Pinpoint the cell where the given text exists, returning its [X, Y] midpoint coordinate. 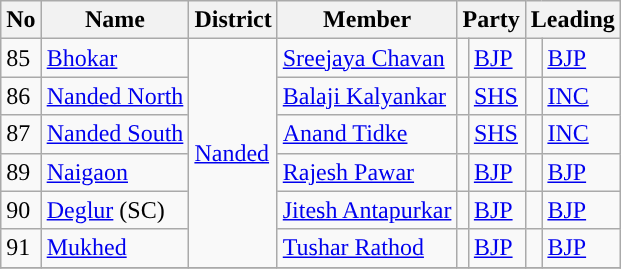
91 [21, 248]
Name [115, 20]
Sreejaya Chavan [367, 58]
Nanded North [115, 96]
89 [21, 172]
Mukhed [115, 248]
Nanded South [115, 134]
86 [21, 96]
Tushar Rathod [367, 248]
Anand Tidke [367, 134]
No [21, 20]
Jitesh Antapurkar [367, 210]
Leading [572, 20]
Deglur (SC) [115, 210]
Naigaon [115, 172]
90 [21, 210]
87 [21, 134]
Balaji Kalyankar [367, 96]
Rajesh Pawar [367, 172]
Party [491, 20]
District [233, 20]
Bhokar [115, 58]
Nanded [233, 153]
85 [21, 58]
Member [367, 20]
